Locate the cell with the specified text and output its [x, y] center coordinate. 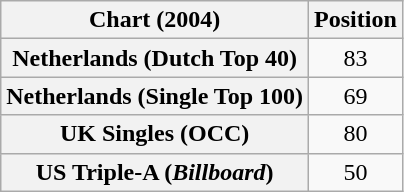
Netherlands (Single Top 100) [155, 96]
US Triple-A (Billboard) [155, 172]
83 [356, 58]
50 [356, 172]
Netherlands (Dutch Top 40) [155, 58]
80 [356, 134]
UK Singles (OCC) [155, 134]
Chart (2004) [155, 20]
69 [356, 96]
Position [356, 20]
